Search for the cell housing the specified text and yield its [X, Y] center coordinate. 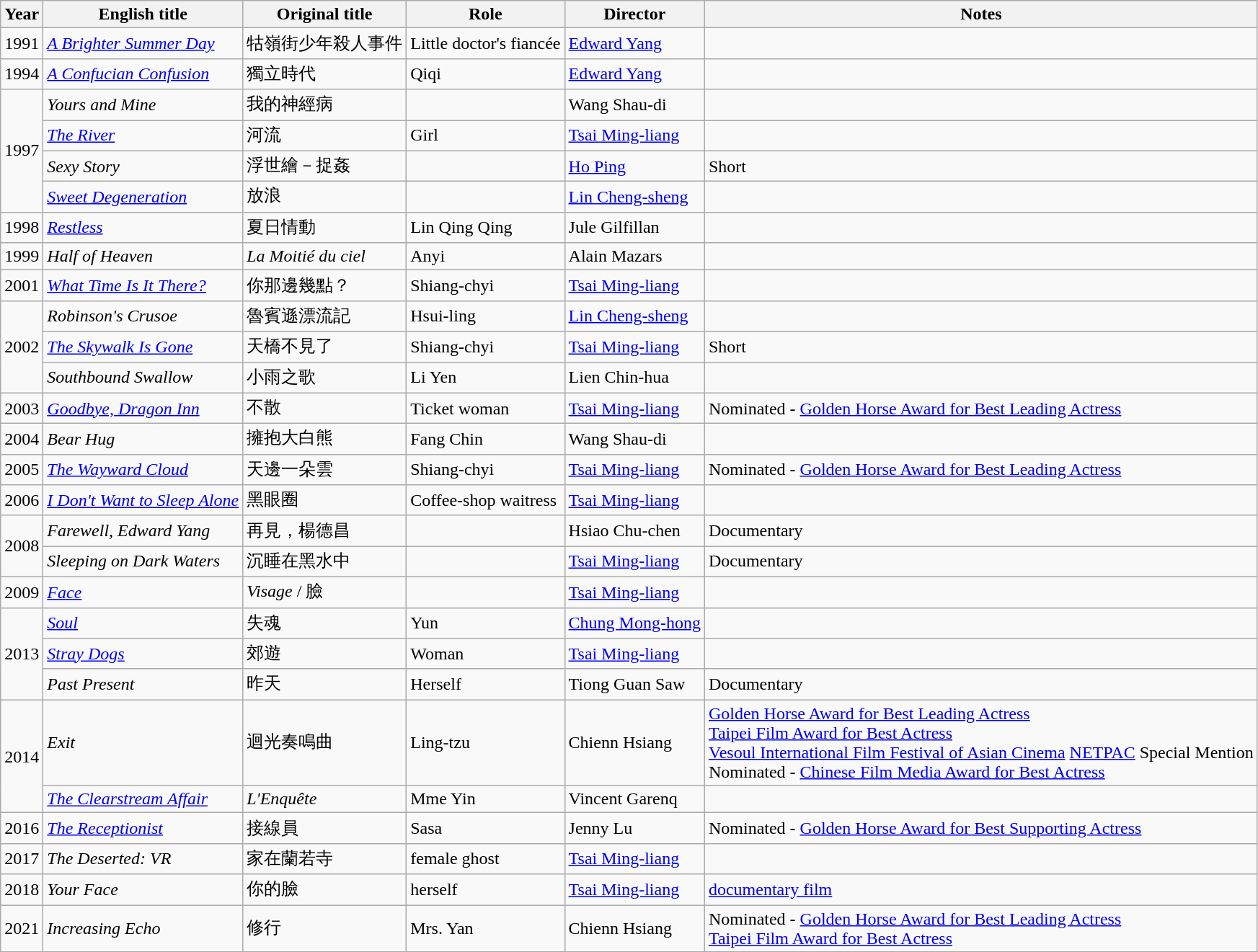
Qiqi [486, 74]
Chung Mong-hong [634, 623]
Original title [324, 14]
2013 [22, 654]
Role [486, 14]
Ho Ping [634, 166]
1994 [22, 74]
Anyi [486, 257]
2018 [22, 889]
Tiong Guan Saw [634, 685]
天邊一朵雲 [324, 470]
Mrs. Yan [486, 928]
2008 [22, 546]
The Deserted: VR [143, 859]
1991 [22, 43]
黑眼圈 [324, 500]
2016 [22, 829]
Girl [486, 135]
A Confucian Confusion [143, 74]
2005 [22, 470]
2014 [22, 757]
A Brighter Summer Day [143, 43]
Year [22, 14]
失魂 [324, 623]
Stray Dogs [143, 654]
Li Yen [486, 378]
獨立時代 [324, 74]
Little doctor's fiancée [486, 43]
Nominated - Golden Horse Award for Best Supporting Actress [980, 829]
herself [486, 889]
不散 [324, 408]
Yours and Mine [143, 105]
L'Enquête [324, 799]
Increasing Echo [143, 928]
郊遊 [324, 654]
Woman [486, 654]
Lin Qing Qing [486, 228]
Face [143, 592]
Yun [486, 623]
1999 [22, 257]
2004 [22, 440]
沉睡在黑水中 [324, 562]
Notes [980, 14]
English title [143, 14]
魯賓遜漂流記 [324, 316]
Jule Gilfillan [634, 228]
The River [143, 135]
The Receptionist [143, 829]
1998 [22, 228]
The Clearstream Affair [143, 799]
昨天 [324, 685]
再見，楊德昌 [324, 530]
Sexy Story [143, 166]
Visage / 臉 [324, 592]
Mme Yin [486, 799]
Coffee-shop waitress [486, 500]
Alain Mazars [634, 257]
Soul [143, 623]
2006 [22, 500]
Fang Chin [486, 440]
Lien Chin-hua [634, 378]
迴光奏鳴曲 [324, 742]
Sasa [486, 829]
Sweet Degeneration [143, 197]
Restless [143, 228]
Half of Heaven [143, 257]
Robinson's Crusoe [143, 316]
Ling-tzu [486, 742]
Your Face [143, 889]
2002 [22, 347]
Goodbye, Dragon Inn [143, 408]
2001 [22, 285]
Herself [486, 685]
I Don't Want to Sleep Alone [143, 500]
Southbound Swallow [143, 378]
放浪 [324, 197]
Farewell, Edward Yang [143, 530]
Bear Hug [143, 440]
The Wayward Cloud [143, 470]
家在蘭若寺 [324, 859]
female ghost [486, 859]
La Moitié du ciel [324, 257]
What Time Is It There? [143, 285]
我的神經病 [324, 105]
2017 [22, 859]
2009 [22, 592]
Nominated - Golden Horse Award for Best Leading ActressTaipei Film Award for Best Actress [980, 928]
Jenny Lu [634, 829]
牯嶺街少年殺人事件 [324, 43]
1997 [22, 151]
Vincent Garenq [634, 799]
浮世繪－捉姦 [324, 166]
Hsui-ling [486, 316]
天橋不見了 [324, 347]
你的臉 [324, 889]
小雨之歌 [324, 378]
Hsiao Chu-chen [634, 530]
Director [634, 14]
Ticket woman [486, 408]
2021 [22, 928]
Sleeping on Dark Waters [143, 562]
夏日情動 [324, 228]
2003 [22, 408]
The Skywalk Is Gone [143, 347]
接線員 [324, 829]
documentary film [980, 889]
修行 [324, 928]
擁抱大白熊 [324, 440]
Past Present [143, 685]
河流 [324, 135]
Exit [143, 742]
你那邊幾點？ [324, 285]
